For the text-containing cell, return its midpoint in (X, Y) coordinate format. 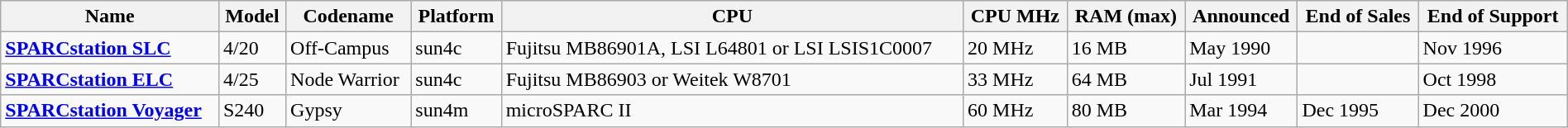
Jul 1991 (1241, 79)
CPU (732, 17)
Fujitsu MB86901A, LSI L64801 or LSI LSIS1C0007 (732, 48)
4/20 (251, 48)
SPARCstation Voyager (110, 111)
4/25 (251, 79)
Mar 1994 (1241, 111)
microSPARC II (732, 111)
Platform (457, 17)
Model (251, 17)
S240 (251, 111)
64 MB (1126, 79)
SPARCstation ELC (110, 79)
Name (110, 17)
End of Sales (1358, 17)
Gypsy (349, 111)
RAM (max) (1126, 17)
Fujitsu MB86903 or Weitek W8701 (732, 79)
60 MHz (1016, 111)
Node Warrior (349, 79)
End of Support (1493, 17)
Nov 1996 (1493, 48)
SPARCstation SLC (110, 48)
sun4m (457, 111)
Dec 1995 (1358, 111)
CPU MHz (1016, 17)
16 MB (1126, 48)
Oct 1998 (1493, 79)
Announced (1241, 17)
Off-Campus (349, 48)
33 MHz (1016, 79)
20 MHz (1016, 48)
May 1990 (1241, 48)
Dec 2000 (1493, 111)
Codename (349, 17)
80 MB (1126, 111)
